Identify which cell holds the provided text, then report its (x, y) central coordinate. 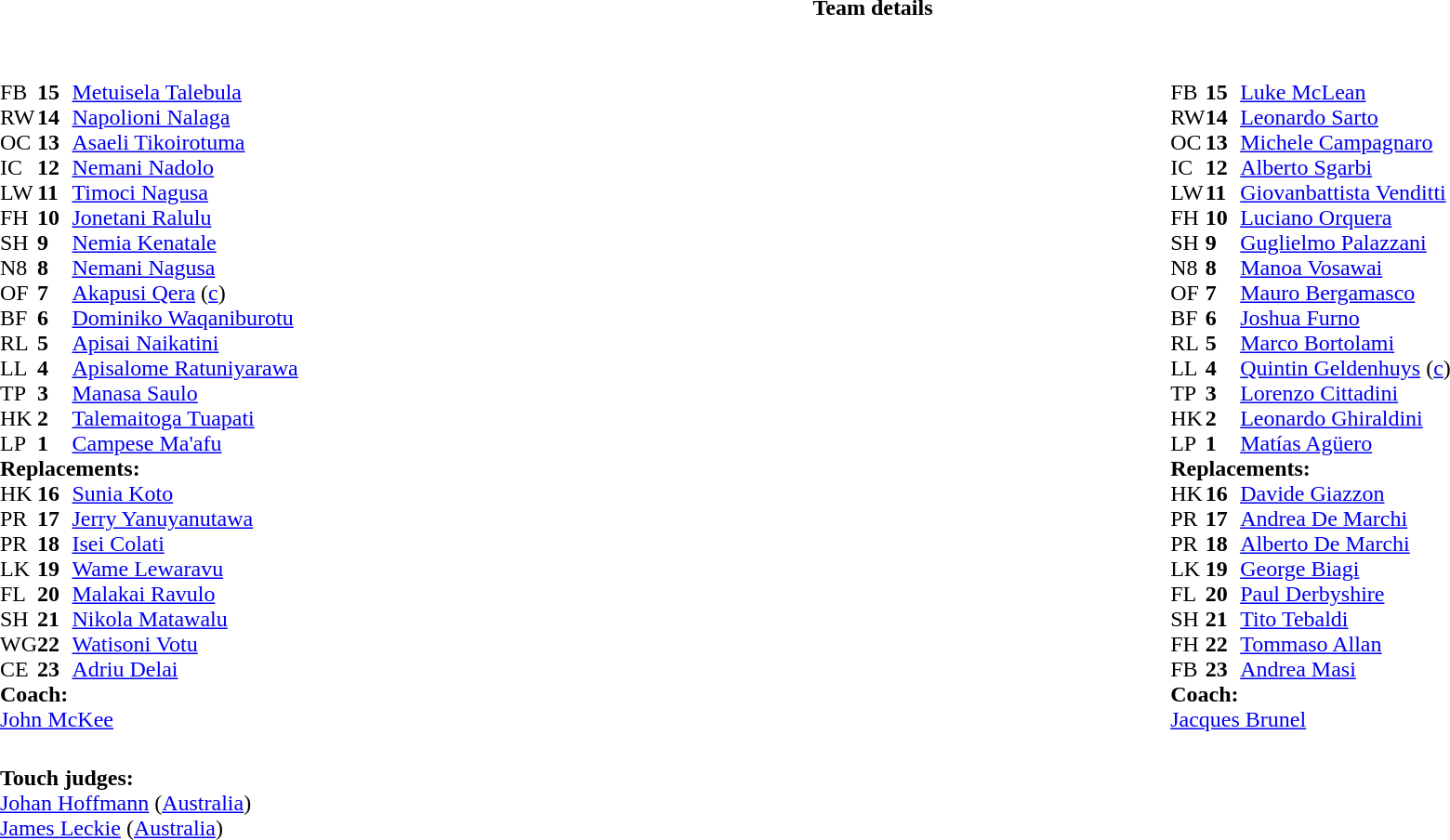
Campese Ma'afu (184, 444)
Manasa Saulo (184, 394)
Timoci Nagusa (184, 193)
Apisai Naikatini (184, 344)
WG (19, 645)
Nemani Nadolo (184, 167)
Sunia Koto (184, 494)
CE (19, 669)
Akapusi Qera (c) (184, 294)
Adriu Delai (184, 669)
Dominiko Waqaniburotu (184, 318)
Nemani Nagusa (184, 268)
Watisoni Votu (184, 645)
Jerry Yanuyanutawa (184, 518)
Nemia Kenatale (184, 243)
Asaeli Tikoirotuma (184, 143)
Nikola Matawalu (184, 619)
Napolioni Nalaga (184, 117)
Jonetani Ralulu (184, 217)
Apisalome Ratuniyarawa (184, 368)
John McKee (149, 719)
Wame Lewaravu (184, 569)
Replacements: (149, 468)
Talemaitoga Tuapati (184, 418)
Malakai Ravulo (184, 595)
Metuisela Talebula (184, 93)
Isei Colati (184, 545)
Coach: (149, 695)
